Return [X, Y] of the center of cell containing provided text 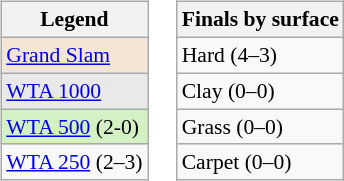
Grand Slam [74, 55]
WTA 1000 [74, 91]
WTA 500 (2-0) [74, 127]
Hard (4–3) [260, 55]
Legend [74, 20]
WTA 250 (2–3) [74, 162]
Carpet (0–0) [260, 162]
Clay (0–0) [260, 91]
Finals by surface [260, 20]
Grass (0–0) [260, 127]
